Capture the cell that displays the provided text and extract its [x, y] central coordinate. 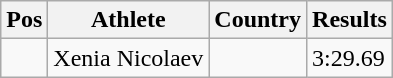
3:29.69 [350, 58]
Xenia Nicolaev [128, 58]
Country [258, 20]
Pos [24, 20]
Results [350, 20]
Athlete [128, 20]
